Provide the [X, Y] coordinate of the cell's center where the given text is located.  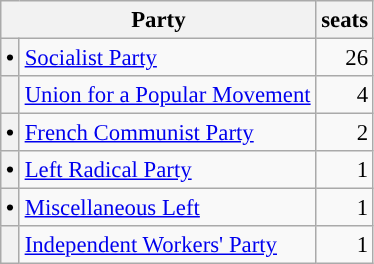
Socialist Party [168, 58]
4 [344, 95]
seats [344, 20]
Party [158, 20]
Left Radical Party [168, 170]
Independent Workers' Party [168, 245]
French Communist Party [168, 133]
26 [344, 58]
Miscellaneous Left [168, 208]
2 [344, 133]
Union for a Popular Movement [168, 95]
